Determine the (x, y) coordinate at the center of the cell enclosing the given text.  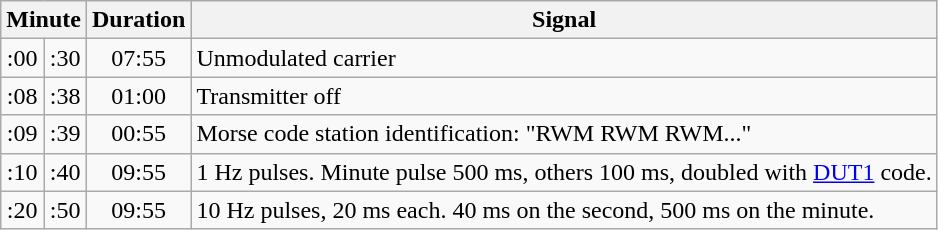
Signal (564, 20)
:50 (66, 210)
:40 (66, 172)
00:55 (138, 134)
:09 (22, 134)
10 Hz pulses, 20 ms each. 40 ms on the second, 500 ms on the minute. (564, 210)
:39 (66, 134)
Minute (44, 20)
:30 (66, 58)
:08 (22, 96)
01:00 (138, 96)
1 Hz pulses. Minute pulse 500 ms, others 100 ms, doubled with DUT1 code. (564, 172)
07:55 (138, 58)
Transmitter off (564, 96)
:20 (22, 210)
:38 (66, 96)
:00 (22, 58)
:10 (22, 172)
Duration (138, 20)
Unmodulated carrier (564, 58)
Morse code station identification: "RWM RWM RWM..." (564, 134)
